Scan for the cell matching the given text and deliver its [x, y] coordinate at center. 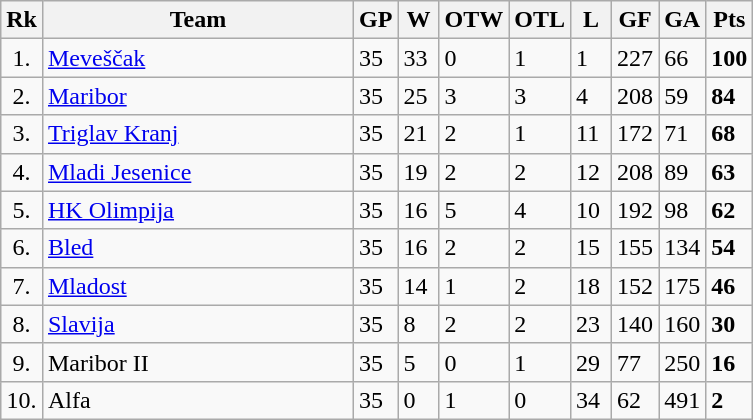
Team [198, 20]
8 [418, 324]
2. [22, 96]
OTW [474, 20]
155 [636, 248]
84 [730, 96]
172 [636, 134]
11 [592, 134]
89 [682, 172]
Alfa [198, 400]
HK Olimpija [198, 210]
19 [418, 172]
Maribor [198, 96]
Triglav Kranj [198, 134]
9. [22, 362]
Mladi Jesenice [198, 172]
Slavija [198, 324]
77 [636, 362]
14 [418, 286]
OTL [540, 20]
46 [730, 286]
33 [418, 58]
140 [636, 324]
30 [730, 324]
8. [22, 324]
Rk [22, 20]
W [418, 20]
29 [592, 362]
250 [682, 362]
54 [730, 248]
152 [636, 286]
Mladost [198, 286]
491 [682, 400]
192 [636, 210]
68 [730, 134]
160 [682, 324]
100 [730, 58]
15 [592, 248]
21 [418, 134]
10. [22, 400]
3. [22, 134]
Maribor II [198, 362]
5. [22, 210]
GF [636, 20]
23 [592, 324]
GA [682, 20]
Meveščak [198, 58]
66 [682, 58]
25 [418, 96]
59 [682, 96]
6. [22, 248]
63 [730, 172]
98 [682, 210]
4. [22, 172]
227 [636, 58]
Pts [730, 20]
10 [592, 210]
Bled [198, 248]
12 [592, 172]
175 [682, 286]
18 [592, 286]
1. [22, 58]
7. [22, 286]
134 [682, 248]
GP [376, 20]
L [592, 20]
34 [592, 400]
71 [682, 134]
